Extract the (x, y) coordinate from the center of the cell holding the provided text.  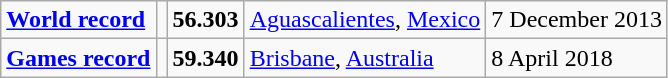
Aguascalientes, Mexico (365, 20)
Brisbane, Australia (365, 58)
59.340 (206, 58)
56.303 (206, 20)
8 April 2018 (577, 58)
World record (78, 20)
Games record (78, 58)
7 December 2013 (577, 20)
